Identify which cell holds the provided text, then report its (x, y) central coordinate. 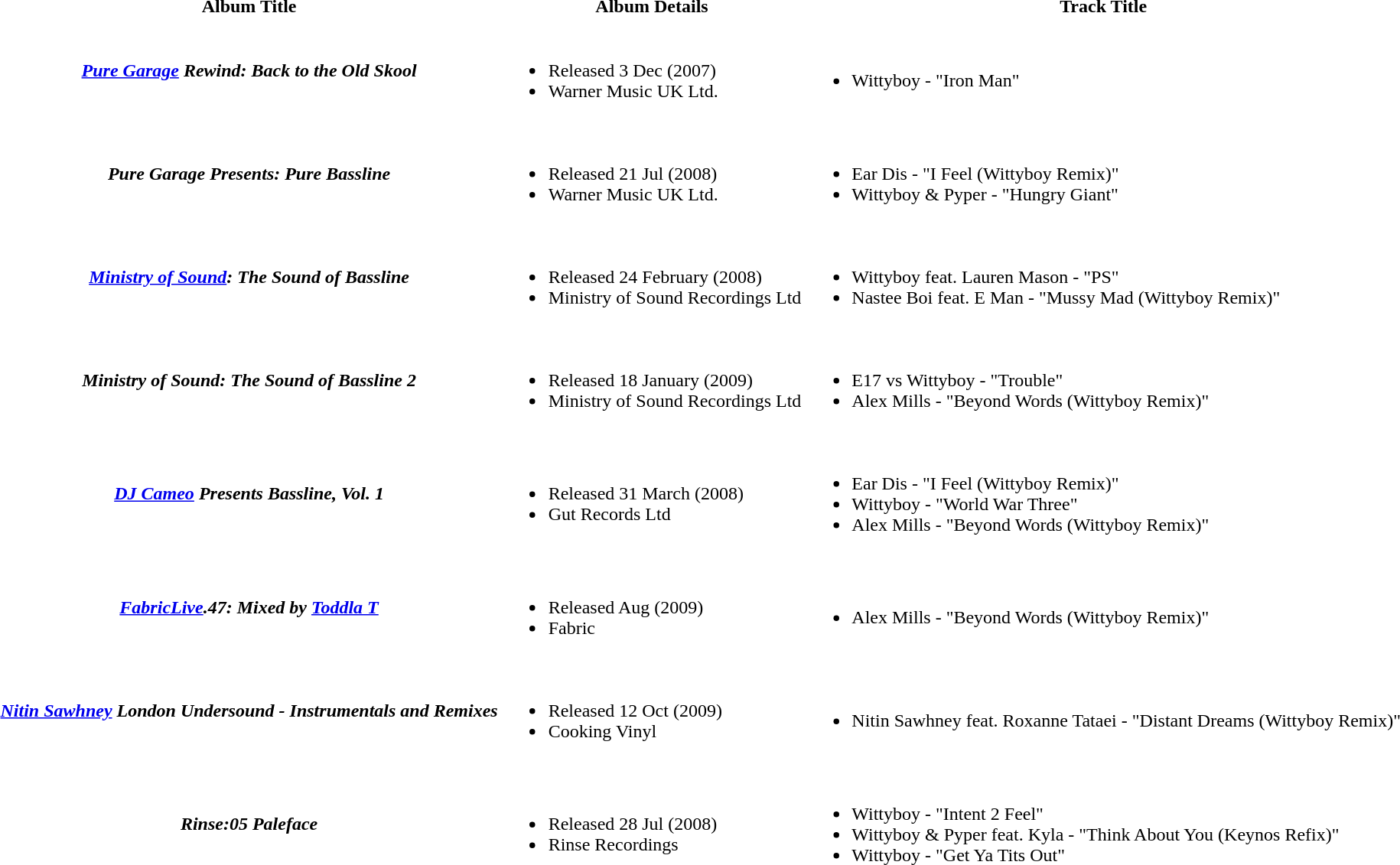
Released Aug (2009)Fabric (652, 607)
Released 18 January (2009)Ministry of Sound Recordings Ltd (652, 380)
Released 12 Oct (2009)Cooking Vinyl (652, 711)
Released 21 Jul (2008)Warner Music UK Ltd. (652, 174)
Released 31 March (2008)Gut Records Ltd (652, 494)
Released 24 February (2008)Ministry of Sound Recordings Ltd (652, 277)
Released 3 Dec (2007)Warner Music UK Ltd. (652, 70)
